Search for the cell housing the specified text and yield its (x, y) center coordinate. 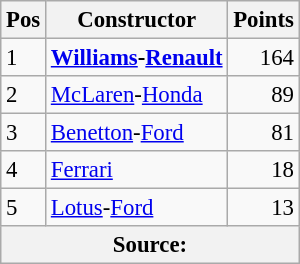
2 (24, 95)
81 (264, 133)
Ferrari (137, 170)
Benetton-Ford (137, 133)
Pos (24, 20)
Constructor (137, 20)
5 (24, 208)
1 (24, 58)
164 (264, 58)
3 (24, 133)
4 (24, 170)
18 (264, 170)
89 (264, 95)
Williams-Renault (137, 58)
Points (264, 20)
Lotus-Ford (137, 208)
13 (264, 208)
McLaren-Honda (137, 95)
Source: (150, 245)
